Search for the cell housing the specified text and yield its (x, y) center coordinate. 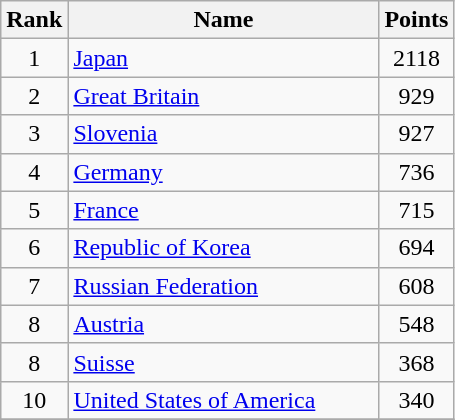
Great Britain (224, 96)
Austria (224, 324)
340 (416, 400)
7 (34, 286)
6 (34, 248)
2 (34, 96)
608 (416, 286)
548 (416, 324)
1 (34, 58)
Japan (224, 58)
Name (224, 20)
5 (34, 210)
France (224, 210)
368 (416, 362)
Russian Federation (224, 286)
United States of America (224, 400)
Germany (224, 172)
927 (416, 134)
929 (416, 96)
694 (416, 248)
3 (34, 134)
10 (34, 400)
Republic of Korea (224, 248)
2118 (416, 58)
715 (416, 210)
Suisse (224, 362)
Rank (34, 20)
Slovenia (224, 134)
736 (416, 172)
4 (34, 172)
Points (416, 20)
